Extract the [X, Y] coordinate from the center of the cell holding the provided text.  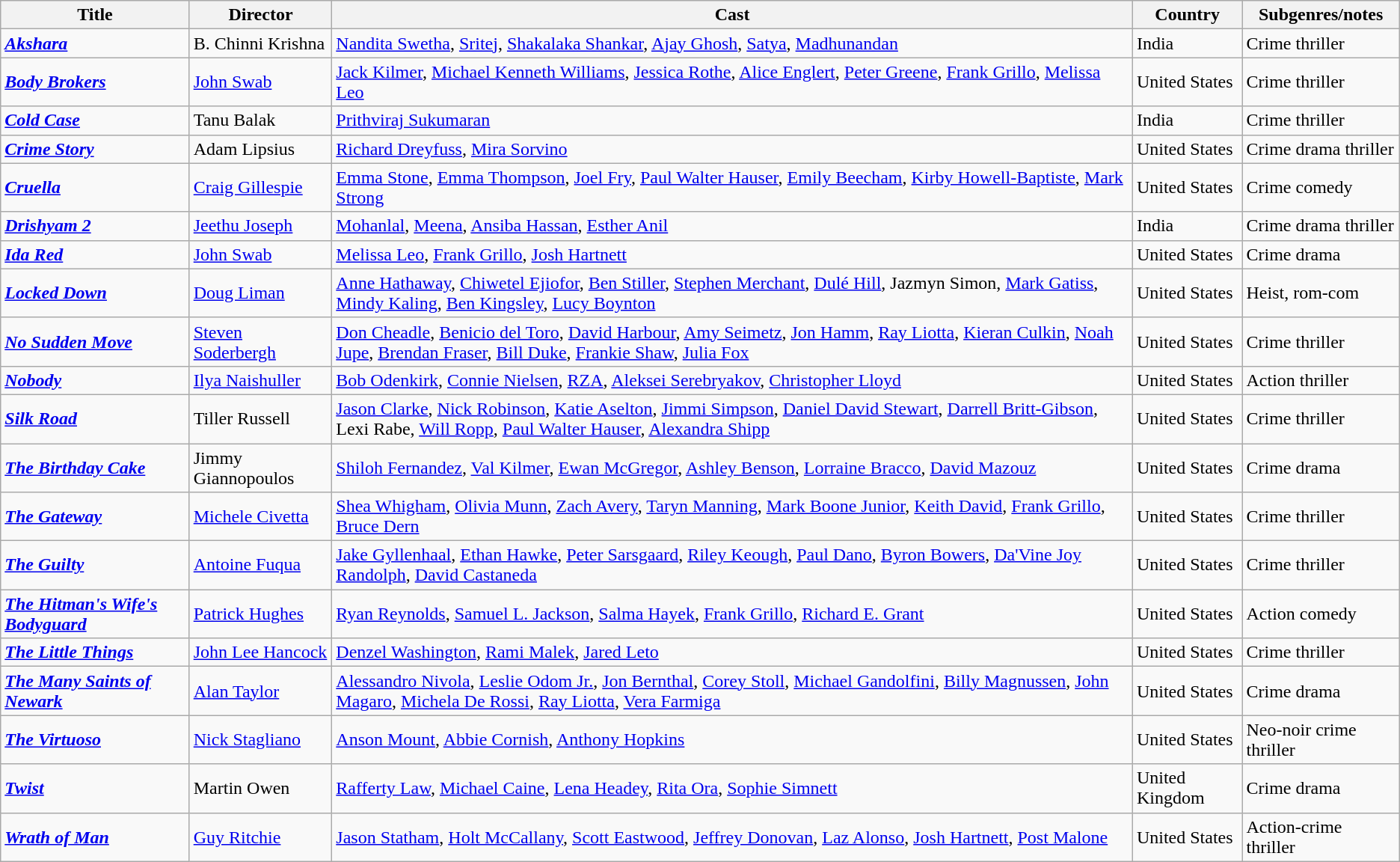
Drishyam 2 [95, 226]
Tiller Russell [260, 419]
Jake Gyllenhaal, Ethan Hawke, Peter Sarsgaard, Riley Keough, Paul Dano, Byron Bowers, Da'Vine Joy Randolph, David Castaneda [733, 566]
Silk Road [95, 419]
Nandita Swetha, Sritej, Shakalaka Shankar, Ajay Ghosh, Satya, Madhunandan [733, 43]
B. Chinni Krishna [260, 43]
Locked Down [95, 293]
Nobody [95, 380]
The Hitman's Wife's Bodyguard [95, 614]
Body Brokers [95, 82]
Michele Civetta [260, 516]
Action thriller [1321, 380]
Neo-noir crime thriller [1321, 739]
Patrick Hughes [260, 614]
The Virtuoso [95, 739]
Ida Red [95, 254]
Subgenres/notes [1321, 15]
Nick Stagliano [260, 739]
Wrath of Man [95, 837]
Bob Odenkirk, Connie Nielsen, RZA, Aleksei Serebryakov, Christopher Lloyd [733, 380]
Alan Taylor [260, 691]
Anson Mount, Abbie Cornish, Anthony Hopkins [733, 739]
Denzel Washington, Rami Malek, Jared Leto [733, 652]
The Birthday Cake [95, 467]
Jack Kilmer, Michael Kenneth Williams, Jessica Rothe, Alice Englert, Peter Greene, Frank Grillo, Melissa Leo [733, 82]
United Kingdom [1188, 789]
Heist, rom-com [1321, 293]
The Many Saints of Newark [95, 691]
Jason Statham, Holt McCallany, Scott Eastwood, Jeffrey Donovan, Laz Alonso, Josh Hartnett, Post Malone [733, 837]
Shiloh Fernandez, Val Kilmer, Ewan McGregor, Ashley Benson, Lorraine Bracco, David Mazouz [733, 467]
Richard Dreyfuss, Mira Sorvino [733, 149]
Crime comedy [1321, 187]
Martin Owen [260, 789]
Adam Lipsius [260, 149]
Akshara [95, 43]
Rafferty Law, Michael Caine, Lena Headey, Rita Ora, Sophie Simnett [733, 789]
Action-crime thriller [1321, 837]
Jimmy Giannopoulos [260, 467]
Guy Ritchie [260, 837]
Title [95, 15]
Cruella [95, 187]
Doug Liman [260, 293]
The Guilty [95, 566]
Emma Stone, Emma Thompson, Joel Fry, Paul Walter Hauser, Emily Beecham, Kirby Howell-Baptiste, Mark Strong [733, 187]
Director [260, 15]
John Lee Hancock [260, 652]
Country [1188, 15]
Ilya Naishuller [260, 380]
Action comedy [1321, 614]
Shea Whigham, Olivia Munn, Zach Avery, Taryn Manning, Mark Boone Junior, Keith David, Frank Grillo, Bruce Dern [733, 516]
Prithviraj Sukumaran [733, 120]
Melissa Leo, Frank Grillo, Josh Hartnett [733, 254]
Mohanlal, Meena, Ansiba Hassan, Esther Anil [733, 226]
The Little Things [95, 652]
Cold Case [95, 120]
Antoine Fuqua [260, 566]
Jeethu Joseph [260, 226]
Ryan Reynolds, Samuel L. Jackson, Salma Hayek, Frank Grillo, Richard E. Grant [733, 614]
The Gateway [95, 516]
Steven Soderbergh [260, 341]
No Sudden Move [95, 341]
Craig Gillespie [260, 187]
Crime Story [95, 149]
Twist [95, 789]
Cast [733, 15]
Anne Hathaway, Chiwetel Ejiofor, Ben Stiller, Stephen Merchant, Dulé Hill, Jazmyn Simon, Mark Gatiss, Mindy Kaling, Ben Kingsley, Lucy Boynton [733, 293]
Tanu Balak [260, 120]
